Detect which cell encompasses the target text, then output its [X, Y] center coordinate. 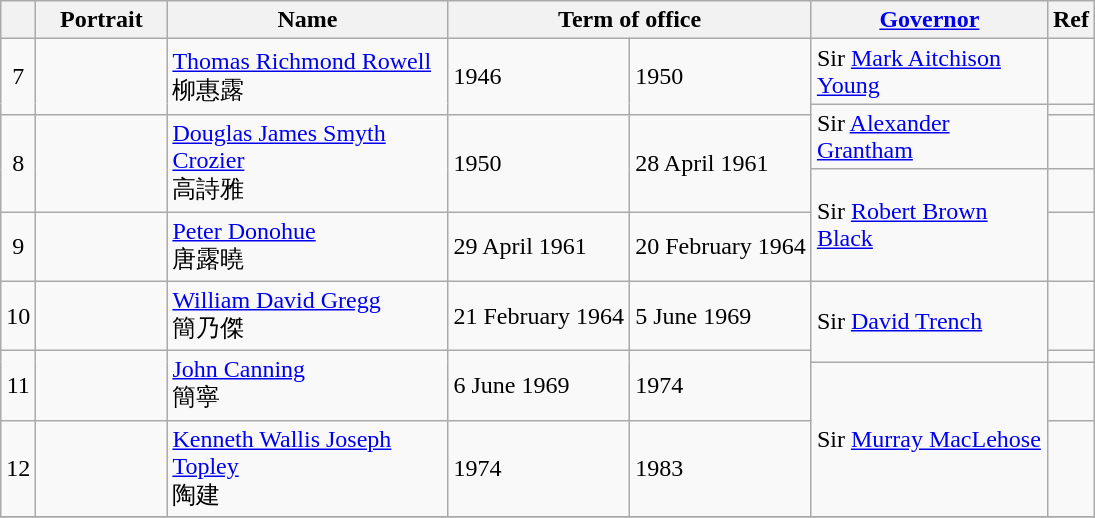
Term of office [630, 20]
Thomas Richmond Rowell柳惠露 [308, 77]
8 [18, 164]
28 April 1961 [721, 164]
Ref [1070, 20]
7 [18, 77]
Sir David Trench [929, 322]
William David Gregg簡乃傑 [308, 316]
Douglas James Smyth Crozier高詩雅 [308, 164]
Sir Alexander Grantham [929, 136]
20 February 1964 [721, 247]
Sir Murray MacLehose [929, 440]
Kenneth Wallis Joseph Topley陶建 [308, 468]
Portrait [102, 20]
21 February 1964 [539, 316]
1983 [721, 468]
1946 [539, 77]
Sir Robert Brown Black [929, 225]
Name [308, 20]
Sir Mark Aitchison Young [929, 72]
11 [18, 386]
12 [18, 468]
9 [18, 247]
Peter Donohue唐露曉 [308, 247]
Governor [929, 20]
10 [18, 316]
29 April 1961 [539, 247]
5 June 1969 [721, 316]
John Canning簡寧 [308, 386]
6 June 1969 [539, 386]
